Determine the (X, Y) coordinate at the center of the cell enclosing the given text.  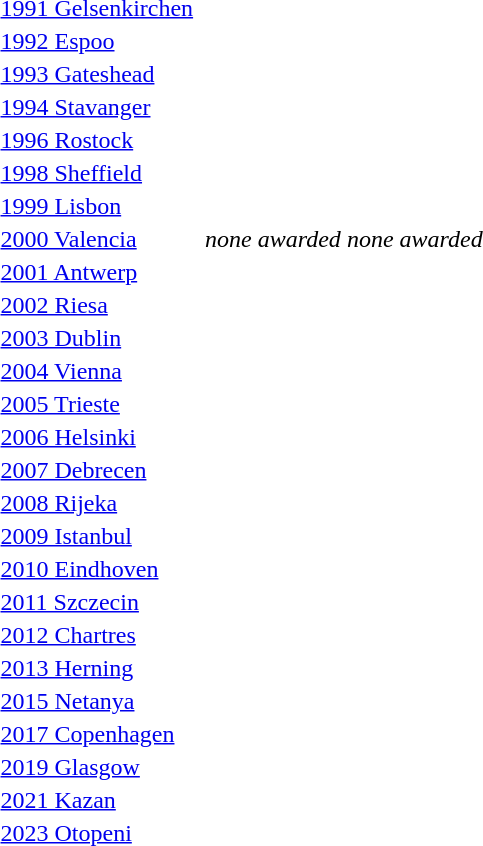
none awarded (274, 239)
